Return the (x, y) coordinate for the center point of the cell that contains the specified text.  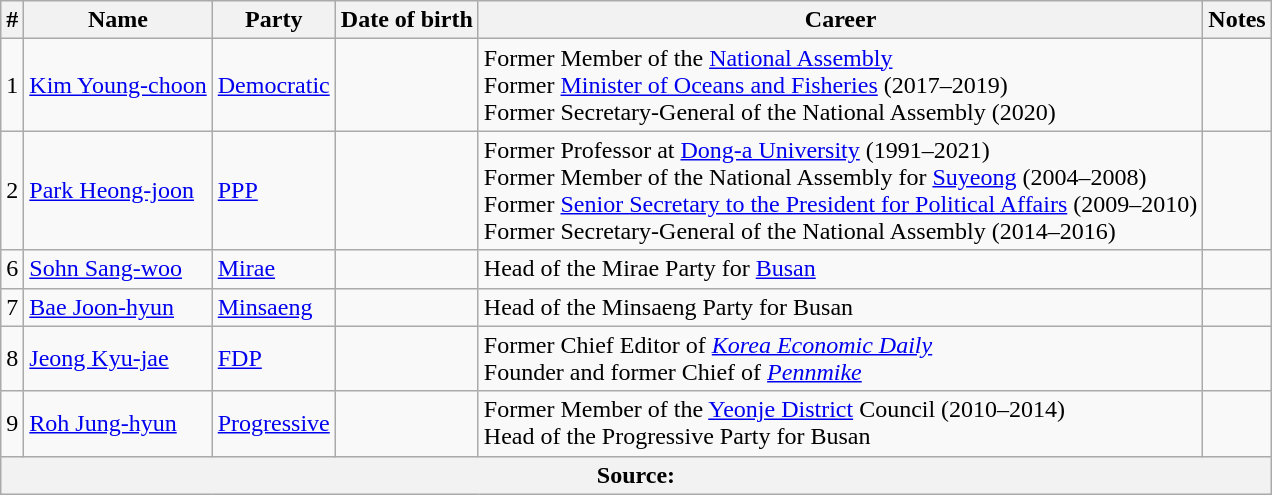
Sohn Sang-woo (118, 269)
Head of the Minsaeng Party for Busan (840, 307)
Roh Jung-hyun (118, 424)
Kim Young-choon (118, 85)
2 (12, 190)
PPP (274, 190)
FDP (274, 358)
9 (12, 424)
7 (12, 307)
Former Chief Editor of Korea Economic DailyFounder and former Chief of Pennmike (840, 358)
Democratic (274, 85)
Former Member of the National AssemblyFormer Minister of Oceans and Fisheries (2017–2019)Former Secretary-General of the National Assembly (2020) (840, 85)
Name (118, 20)
Date of birth (406, 20)
8 (12, 358)
# (12, 20)
Notes (1237, 20)
Career (840, 20)
Head of the Mirae Party for Busan (840, 269)
1 (12, 85)
Jeong Kyu-jae (118, 358)
Progressive (274, 424)
Mirae (274, 269)
Park Heong-joon (118, 190)
Source: (636, 475)
Party (274, 20)
Former Member of the Yeonje District Council (2010–2014)Head of the Progressive Party for Busan (840, 424)
6 (12, 269)
Minsaeng (274, 307)
Bae Joon-hyun (118, 307)
